Scan for the cell matching the given text and deliver its (x, y) coordinate at center. 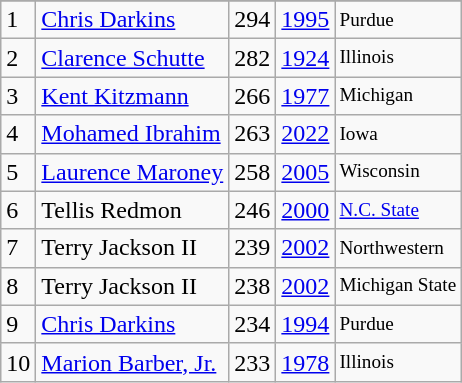
9 (18, 324)
8 (18, 286)
Laurence Maroney (132, 172)
Kent Kitzmann (132, 96)
1 (18, 20)
238 (252, 286)
282 (252, 58)
234 (252, 324)
233 (252, 362)
6 (18, 210)
1977 (306, 96)
Mohamed Ibrahim (132, 134)
1978 (306, 362)
239 (252, 248)
Clarence Schutte (132, 58)
1924 (306, 58)
4 (18, 134)
Michigan (398, 96)
294 (252, 20)
Iowa (398, 134)
N.C. State (398, 210)
10 (18, 362)
Marion Barber, Jr. (132, 362)
2 (18, 58)
1995 (306, 20)
258 (252, 172)
Tellis Redmon (132, 210)
1994 (306, 324)
266 (252, 96)
3 (18, 96)
7 (18, 248)
2000 (306, 210)
5 (18, 172)
246 (252, 210)
Northwestern (398, 248)
Wisconsin (398, 172)
Michigan State (398, 286)
2022 (306, 134)
263 (252, 134)
2005 (306, 172)
